Return the [x, y] coordinate for the center point of the cell that contains the specified text.  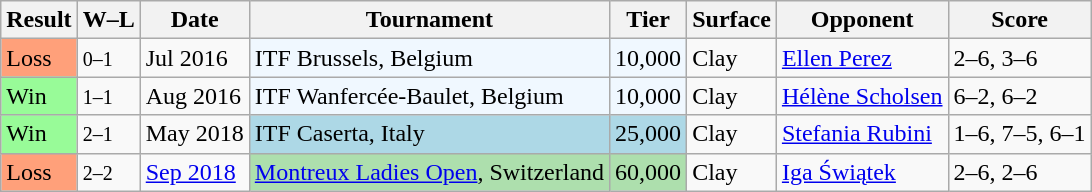
Surface [732, 20]
Sep 2018 [194, 172]
W–L [108, 20]
2–6, 2–6 [1020, 172]
1–1 [108, 96]
Montreux Ladies Open, Switzerland [429, 172]
Iga Świątek [862, 172]
Result [39, 20]
Aug 2016 [194, 96]
2–1 [108, 134]
Date [194, 20]
ITF Brussels, Belgium [429, 58]
25,000 [648, 134]
6–2, 6–2 [1020, 96]
ITF Wanfercée-Baulet, Belgium [429, 96]
Opponent [862, 20]
May 2018 [194, 134]
Jul 2016 [194, 58]
Score [1020, 20]
Tournament [429, 20]
0–1 [108, 58]
Tier [648, 20]
ITF Caserta, Italy [429, 134]
Ellen Perez [862, 58]
2–2 [108, 172]
1–6, 7–5, 6–1 [1020, 134]
Hélène Scholsen [862, 96]
60,000 [648, 172]
2–6, 3–6 [1020, 58]
Stefania Rubini [862, 134]
